Search for the cell housing the specified text and yield its (x, y) center coordinate. 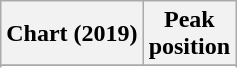
Peakposition (189, 34)
Chart (2019) (72, 34)
